Locate the cell with the specified text and output its (X, Y) center coordinate. 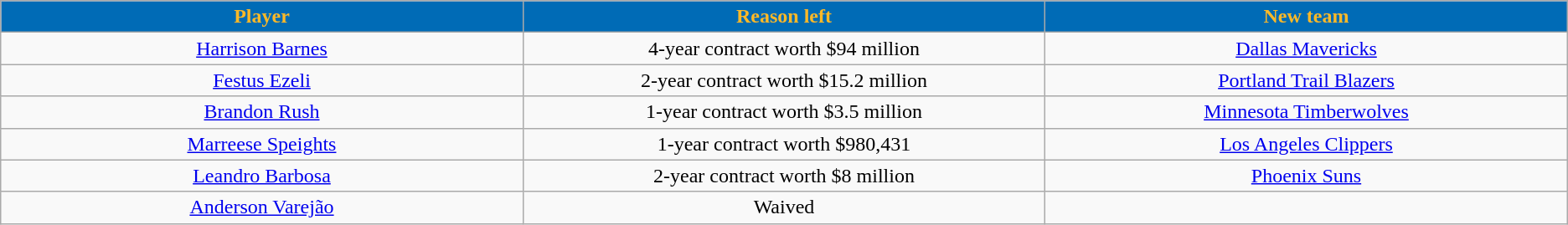
Leandro Barbosa (261, 176)
Anderson Varejão (261, 207)
1-year contract worth $3.5 million (784, 112)
2-year contract worth $8 million (784, 176)
Festus Ezeli (261, 80)
4-year contract worth $94 million (784, 49)
1-year contract worth $980,431 (784, 144)
Phoenix Suns (1307, 176)
Portland Trail Blazers (1307, 80)
Marreese Speights (261, 144)
Reason left (784, 17)
2-year contract worth $15.2 million (784, 80)
New team (1307, 17)
Los Angeles Clippers (1307, 144)
Minnesota Timberwolves (1307, 112)
Player (261, 17)
Brandon Rush (261, 112)
Waived (784, 207)
Dallas Mavericks (1307, 49)
Harrison Barnes (261, 49)
